From the cell containing the given text, extract its center point as (x, y) coordinate. 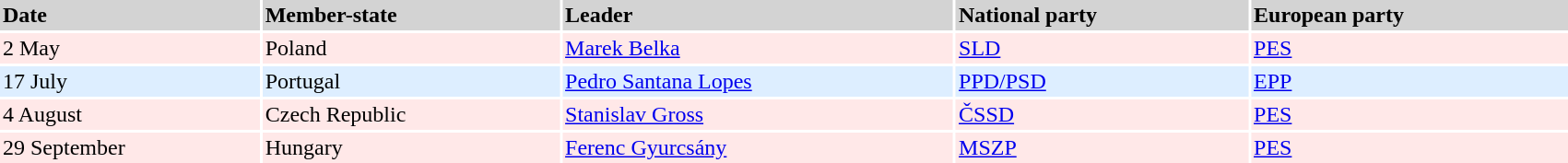
Hungary (411, 147)
ČSSD (1102, 114)
Date (130, 15)
MSZP (1102, 147)
Stanislav Gross (758, 114)
SLD (1102, 48)
Member-state (411, 15)
Poland (411, 48)
EPP (1409, 81)
29 September (130, 147)
Leader (758, 15)
Portugal (411, 81)
Ferenc Gyurcsány (758, 147)
Marek Belka (758, 48)
National party (1102, 15)
PPD/PSD (1102, 81)
4 August (130, 114)
Czech Republic (411, 114)
Pedro Santana Lopes (758, 81)
European party (1409, 15)
17 July (130, 81)
2 May (130, 48)
